Identify which cell holds the provided text, then report its (X, Y) central coordinate. 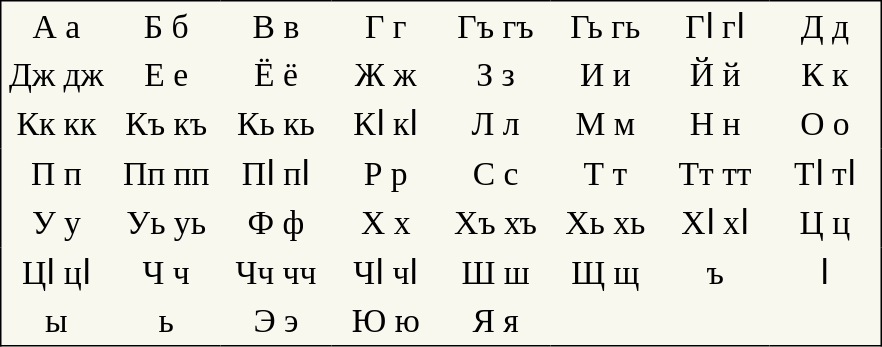
Н н (715, 124)
К к (826, 75)
Кӏ кӏ (386, 124)
Щ щ (605, 273)
Т т (605, 173)
У у (56, 223)
Л л (496, 124)
Пп пп (166, 173)
Е е (166, 75)
Къ къ (166, 124)
М м (605, 124)
Й й (715, 75)
З з (496, 75)
Хь хь (605, 223)
Чч чч (276, 273)
П п (56, 173)
Чӏ чӏ (386, 273)
Ж ж (386, 75)
А а (56, 26)
ъ (715, 273)
Пӏ пӏ (276, 173)
ӏ (826, 273)
ь (166, 322)
Гӏ гӏ (715, 26)
В в (276, 26)
И и (605, 75)
Дж дж (56, 75)
Г г (386, 26)
Б б (166, 26)
Гъ гъ (496, 26)
Я я (496, 322)
Э э (276, 322)
Х х (386, 223)
Кь кь (276, 124)
Цӏ цӏ (56, 273)
Ч ч (166, 273)
Ш ш (496, 273)
Р р (386, 173)
Хӏ хӏ (715, 223)
Кк кк (56, 124)
Д д (826, 26)
Тӏ тӏ (826, 173)
Тт тт (715, 173)
Хъ хъ (496, 223)
Ё ё (276, 75)
Ю ю (386, 322)
ы (56, 322)
О о (826, 124)
Ф ф (276, 223)
Ц ц (826, 223)
Уь уь (166, 223)
Гь гь (605, 26)
С с (496, 173)
